Determine the [X, Y] coordinate at the center of the cell enclosing the given text.  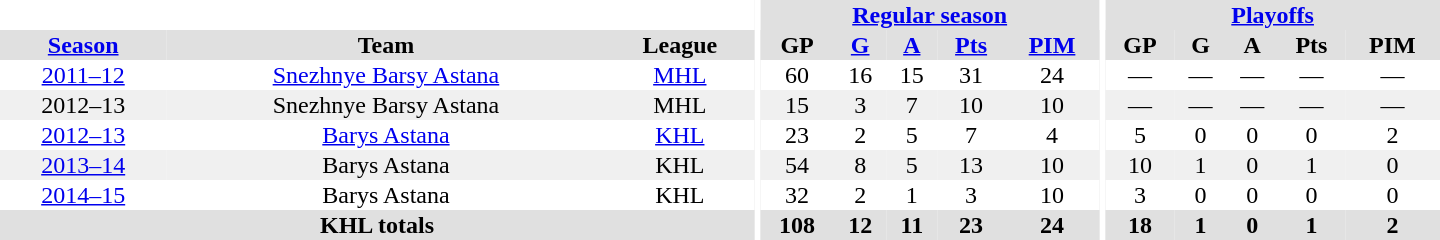
4 [1052, 135]
32 [798, 195]
16 [860, 75]
Team [386, 45]
108 [798, 225]
2011–12 [83, 75]
League [680, 45]
11 [912, 225]
Regular season [930, 15]
Playoffs [1272, 15]
2014–15 [83, 195]
54 [798, 165]
18 [1140, 225]
Season [83, 45]
8 [860, 165]
31 [972, 75]
KHL totals [377, 225]
12 [860, 225]
2013–14 [83, 165]
60 [798, 75]
13 [972, 165]
